Pinpoint the cell where the given text exists, returning its (X, Y) midpoint coordinate. 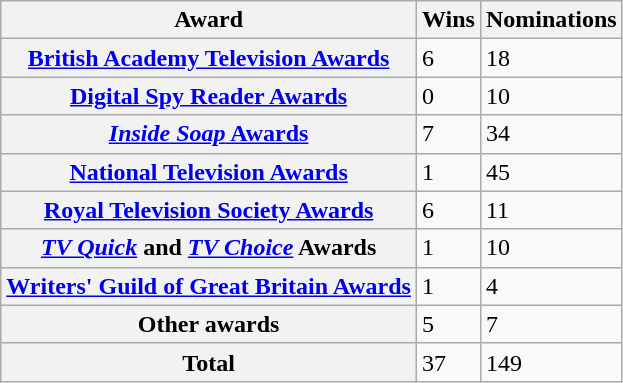
Digital Spy Reader Awards (209, 96)
British Academy Television Awards (209, 58)
18 (551, 58)
Nominations (551, 20)
5 (448, 324)
0 (448, 96)
34 (551, 134)
National Television Awards (209, 172)
37 (448, 362)
Wins (448, 20)
Inside Soap Awards (209, 134)
45 (551, 172)
Royal Television Society Awards (209, 210)
4 (551, 286)
Writers' Guild of Great Britain Awards (209, 286)
TV Quick and TV Choice Awards (209, 248)
Award (209, 20)
Total (209, 362)
Other awards (209, 324)
149 (551, 362)
11 (551, 210)
